Locate the cell with the specified text and output its (x, y) center coordinate. 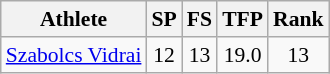
Rank (298, 19)
Szabolcs Vidrai (74, 55)
SP (164, 19)
FS (200, 19)
TFP (242, 19)
12 (164, 55)
Athlete (74, 19)
19.0 (242, 55)
